Pinpoint the cell where the given text exists, returning its [x, y] midpoint coordinate. 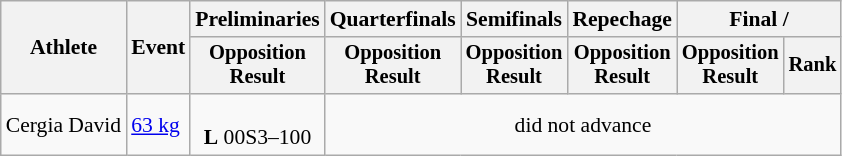
Athlete [64, 48]
did not advance [583, 124]
63 kg [158, 124]
Semifinals [514, 19]
Rank [813, 66]
Final / [759, 19]
Repechage [622, 19]
Quarterfinals [393, 19]
Event [158, 48]
Cergia David [64, 124]
Preliminaries [257, 19]
L 00S3–100 [257, 124]
